Capture the cell that displays the provided text and extract its [X, Y] central coordinate. 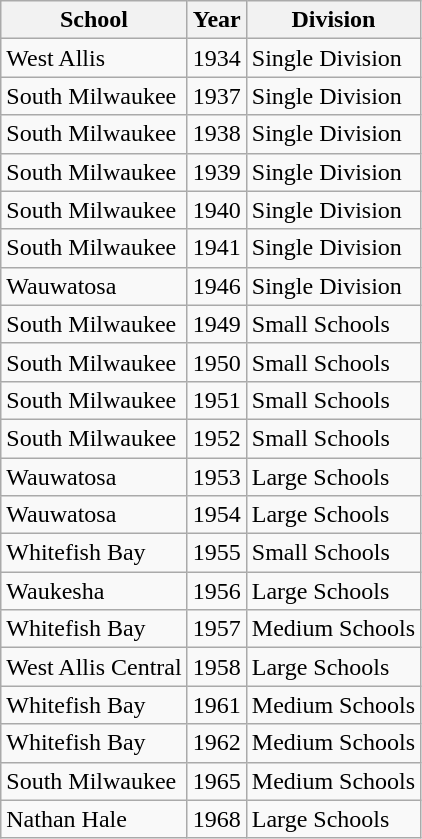
1939 [216, 172]
1952 [216, 438]
1938 [216, 134]
1950 [216, 362]
1937 [216, 96]
1946 [216, 286]
1941 [216, 248]
1968 [216, 819]
West Allis [94, 58]
1949 [216, 324]
1955 [216, 553]
West Allis Central [94, 667]
1958 [216, 667]
1954 [216, 515]
School [94, 20]
1940 [216, 210]
1957 [216, 629]
Division [333, 20]
1962 [216, 743]
Nathan Hale [94, 819]
Year [216, 20]
1961 [216, 705]
1953 [216, 477]
Waukesha [94, 591]
1956 [216, 591]
1951 [216, 400]
1965 [216, 781]
1934 [216, 58]
